Identify which cell holds the provided text, then report its [X, Y] central coordinate. 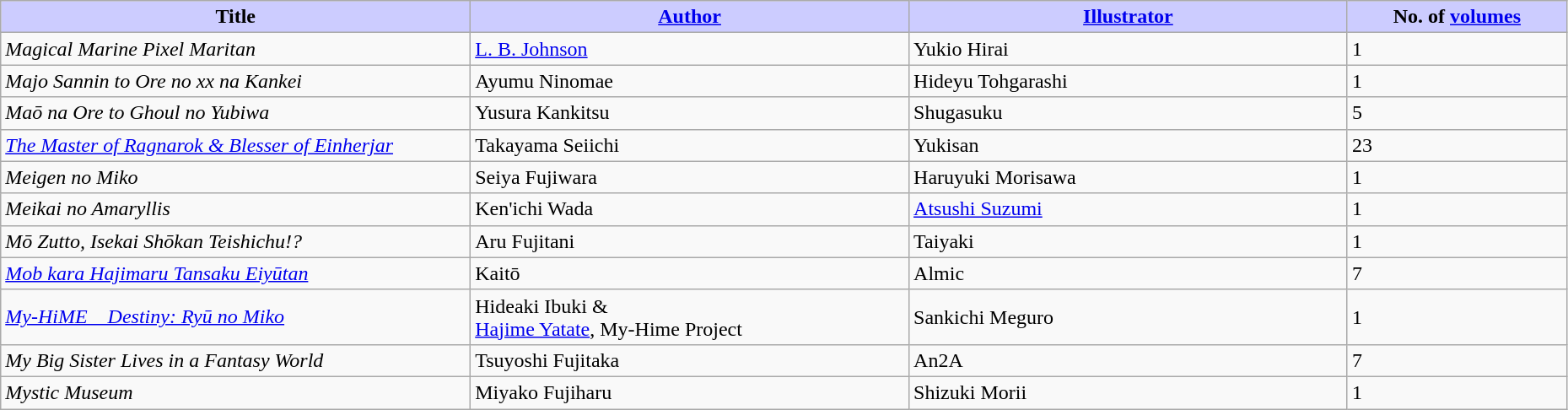
Title [236, 17]
No. of volumes [1457, 17]
Shizuki Morii [1129, 392]
Hideaki Ibuki &Hajime Yatate, My-Hime Project [690, 317]
Hideyu Tohgarashi [1129, 81]
Mystic Museum [236, 392]
Almic [1129, 273]
Magical Marine Pixel Maritan [236, 49]
Majo Sannin to Ore no xx na Kankei [236, 81]
Author [690, 17]
Mob kara Hajimaru Tansaku Eiyūtan [236, 273]
Aru Fujitani [690, 241]
Haruyuki Morisawa [1129, 177]
5 [1457, 113]
Taiyaki [1129, 241]
Shugasuku [1129, 113]
Ken'ichi Wada [690, 209]
Atsushi Suzumi [1129, 209]
Meikai no Amaryllis [236, 209]
Kaitō [690, 273]
Miyako Fujiharu [690, 392]
My-HiME Destiny: Ryū no Miko [236, 317]
Seiya Fujiwara [690, 177]
Sankichi Meguro [1129, 317]
The Master of Ragnarok & Blesser of Einherjar [236, 145]
Meigen no Miko [236, 177]
Yukio Hirai [1129, 49]
An2A [1129, 360]
Yusura Kankitsu [690, 113]
L. B. Johnson [690, 49]
Mō Zutto, Isekai Shōkan Teishichu!? [236, 241]
My Big Sister Lives in a Fantasy World [236, 360]
23 [1457, 145]
Yukisan [1129, 145]
Illustrator [1129, 17]
Tsuyoshi Fujitaka [690, 360]
Maō na Ore to Ghoul no Yubiwa [236, 113]
Takayama Seiichi [690, 145]
Ayumu Ninomae [690, 81]
